Detect which cell encompasses the target text, then output its [x, y] center coordinate. 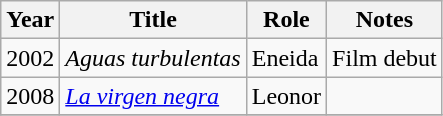
La virgen negra [153, 96]
Eneida [286, 58]
Title [153, 20]
Aguas turbulentas [153, 58]
Role [286, 20]
Year [30, 20]
Leonor [286, 96]
Film debut [385, 58]
2008 [30, 96]
Notes [385, 20]
2002 [30, 58]
